Locate the cell with the specified text and output its (x, y) center coordinate. 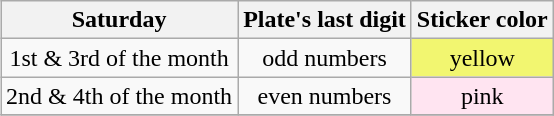
even numbers (325, 96)
2nd & 4th of the month (120, 96)
Sticker color (482, 20)
Plate's last digit (325, 20)
odd numbers (325, 58)
yellow (482, 58)
Saturday (120, 20)
1st & 3rd of the month (120, 58)
pink (482, 96)
